From the cell containing the given text, extract its center point as [x, y] coordinate. 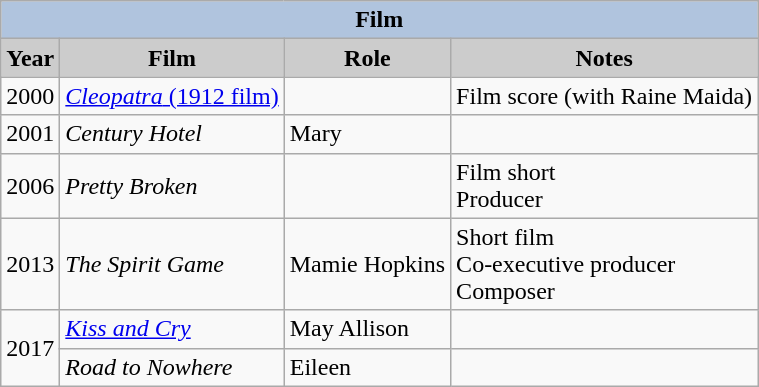
May Allison [367, 329]
Role [367, 58]
Pretty Broken [172, 186]
Eileen [367, 367]
Short film Co-executive producer Composer [604, 264]
Road to Nowhere [172, 367]
2017 [30, 348]
Century Hotel [172, 134]
2001 [30, 134]
2006 [30, 186]
Notes [604, 58]
2000 [30, 96]
2013 [30, 264]
Kiss and Cry [172, 329]
The Spirit Game [172, 264]
Mamie Hopkins [367, 264]
Cleopatra (1912 film) [172, 96]
Mary [367, 134]
Film short Producer [604, 186]
Film score (with Raine Maida) [604, 96]
Year [30, 58]
